Capture the cell that displays the provided text and extract its [X, Y] central coordinate. 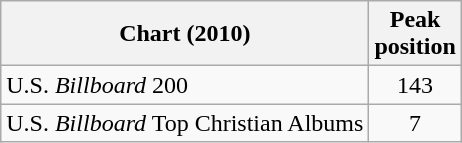
Peakposition [415, 34]
143 [415, 85]
7 [415, 123]
Chart (2010) [185, 34]
U.S. Billboard Top Christian Albums [185, 123]
U.S. Billboard 200 [185, 85]
